Output the [x, y] coordinate of the center of the cell containing the given text.  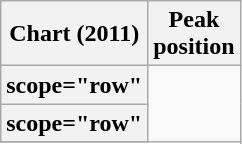
Peakposition [194, 34]
Chart (2011) [74, 34]
